Return [X, Y] of the center of cell containing provided text 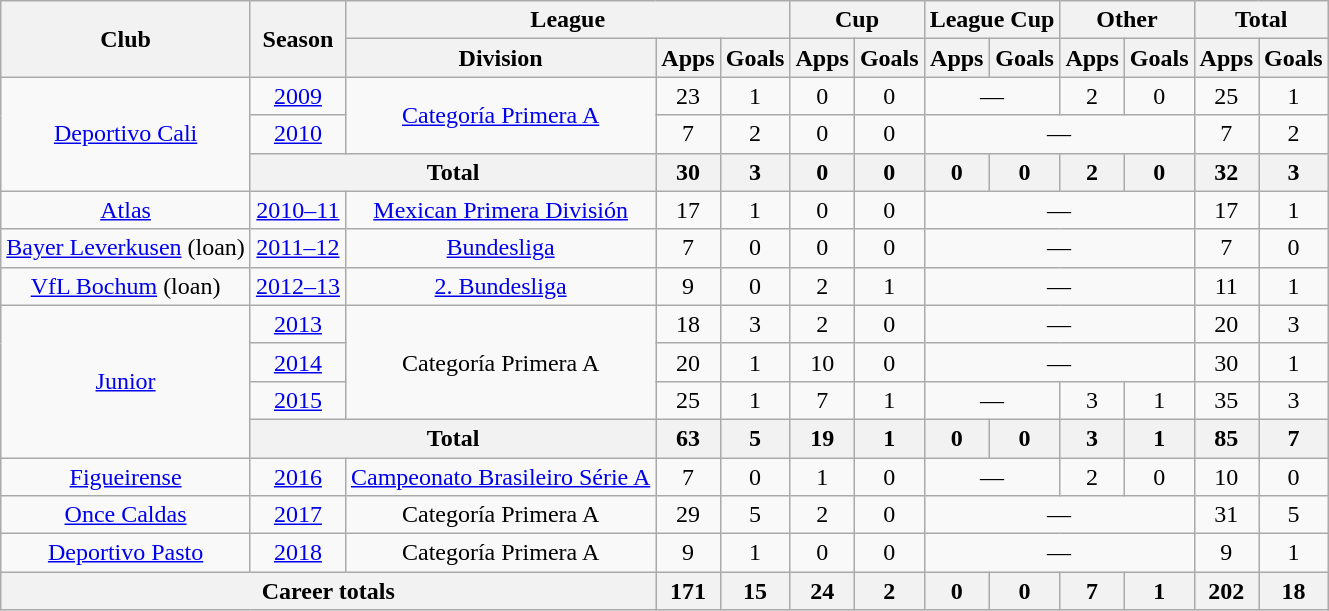
Once Caldas [126, 515]
11 [1226, 286]
Bundesliga [500, 248]
2015 [298, 400]
Deportivo Pasto [126, 553]
Junior [126, 381]
2014 [298, 362]
35 [1226, 400]
2018 [298, 553]
171 [688, 591]
31 [1226, 515]
Other [1127, 20]
2016 [298, 477]
Club [126, 39]
League [568, 20]
Deportivo Cali [126, 134]
23 [688, 96]
2009 [298, 96]
League Cup [992, 20]
Bayer Leverkusen (loan) [126, 248]
2013 [298, 324]
15 [755, 591]
Division [500, 58]
85 [1226, 438]
Cup [857, 20]
Atlas [126, 210]
Season [298, 39]
Campeonato Brasileiro Série A [500, 477]
VfL Bochum (loan) [126, 286]
2010 [298, 134]
19 [822, 438]
63 [688, 438]
2011–12 [298, 248]
2. Bundesliga [500, 286]
32 [1226, 172]
2017 [298, 515]
29 [688, 515]
Career totals [328, 591]
202 [1226, 591]
Figueirense [126, 477]
Mexican Primera División [500, 210]
2012–13 [298, 286]
24 [822, 591]
2010–11 [298, 210]
